Search for the cell housing the specified text and yield its [x, y] center coordinate. 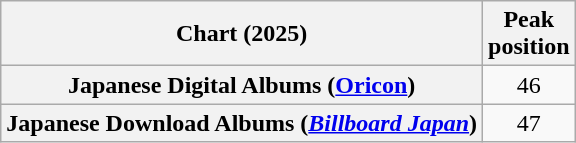
Japanese Digital Albums (Oricon) [242, 85]
47 [529, 123]
Chart (2025) [242, 34]
Japanese Download Albums (Billboard Japan) [242, 123]
Peakposition [529, 34]
46 [529, 85]
